Provide the [X, Y] coordinate of the cell's center where the given text is located.  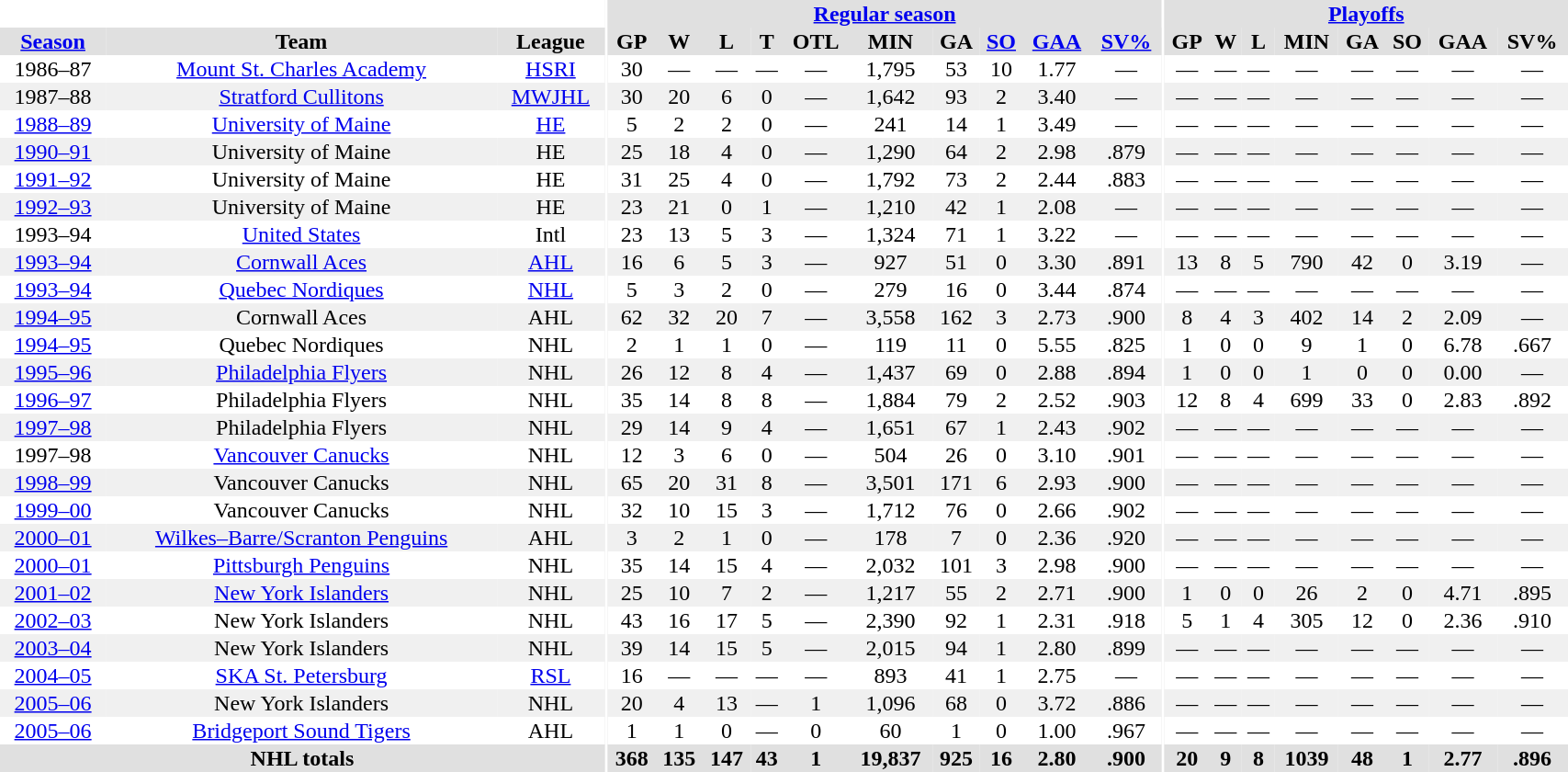
1039 [1306, 758]
.883 [1126, 179]
79 [956, 400]
United States [301, 234]
2.83 [1462, 400]
3.49 [1056, 124]
Regular season [885, 14]
.879 [1126, 152]
5.55 [1056, 345]
2,015 [891, 648]
1.00 [1056, 731]
3.10 [1056, 455]
53 [956, 69]
MWJHL [551, 96]
2.73 [1056, 317]
.903 [1126, 400]
699 [1306, 400]
178 [891, 538]
1992–93 [53, 207]
41 [956, 675]
1990–91 [53, 152]
48 [1362, 758]
.910 [1532, 620]
92 [956, 620]
1988–89 [53, 124]
HSRI [551, 69]
925 [956, 758]
1.77 [1056, 69]
927 [891, 262]
68 [956, 703]
135 [680, 758]
1998–99 [53, 482]
Season [53, 41]
101 [956, 565]
18 [680, 152]
2.43 [1056, 427]
94 [956, 648]
OTL [816, 41]
1995–96 [53, 372]
0.00 [1462, 372]
1,210 [891, 207]
1987–88 [53, 96]
Intl [551, 234]
790 [1306, 262]
Pittsburgh Penguins [301, 565]
3.30 [1056, 262]
93 [956, 96]
.892 [1532, 400]
504 [891, 455]
2.66 [1056, 510]
League [551, 41]
3,558 [891, 317]
2.52 [1056, 400]
17 [727, 620]
64 [956, 152]
RSL [551, 675]
1,290 [891, 152]
SKA St. Petersburg [301, 675]
11 [956, 345]
1,437 [891, 372]
305 [1306, 620]
55 [956, 593]
T [767, 41]
.874 [1126, 289]
.899 [1126, 648]
Wilkes–Barre/Scranton Penguins [301, 538]
.967 [1126, 731]
2.08 [1056, 207]
2,390 [891, 620]
51 [956, 262]
2.71 [1056, 593]
.895 [1532, 593]
19,837 [891, 758]
2001–02 [53, 593]
2.75 [1056, 675]
241 [891, 124]
893 [891, 675]
39 [632, 648]
.886 [1126, 703]
2.93 [1056, 482]
2,032 [891, 565]
65 [632, 482]
1986–87 [53, 69]
76 [956, 510]
29 [632, 427]
1999–00 [53, 510]
3.40 [1056, 96]
Mount St. Charles Academy [301, 69]
2.31 [1056, 620]
71 [956, 234]
1991–92 [53, 179]
1,795 [891, 69]
60 [891, 731]
2.77 [1462, 758]
119 [891, 345]
1,642 [891, 96]
21 [680, 207]
2.44 [1056, 179]
Playoffs [1366, 14]
67 [956, 427]
2003–04 [53, 648]
2002–03 [53, 620]
1,884 [891, 400]
3,501 [891, 482]
1,792 [891, 179]
.901 [1126, 455]
3.44 [1056, 289]
162 [956, 317]
62 [632, 317]
1,096 [891, 703]
6.78 [1462, 345]
NHL totals [302, 758]
171 [956, 482]
.891 [1126, 262]
Bridgeport Sound Tigers [301, 731]
279 [891, 289]
.667 [1532, 345]
73 [956, 179]
1996–97 [53, 400]
.825 [1126, 345]
368 [632, 758]
2.88 [1056, 372]
2004–05 [53, 675]
3.19 [1462, 262]
Stratford Cullitons [301, 96]
147 [727, 758]
.918 [1126, 620]
3.72 [1056, 703]
1,712 [891, 510]
33 [1362, 400]
4.71 [1462, 593]
2.09 [1462, 317]
3.22 [1056, 234]
402 [1306, 317]
1,651 [891, 427]
Team [301, 41]
.896 [1532, 758]
1,217 [891, 593]
69 [956, 372]
.920 [1126, 538]
.894 [1126, 372]
1,324 [891, 234]
